Return (x, y) of the center of cell containing provided text 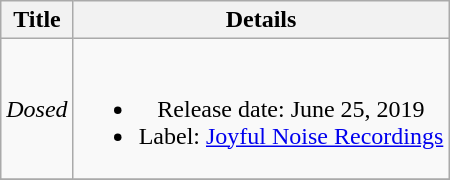
Title (37, 20)
Details (261, 20)
Release date: June 25, 2019Label: Joyful Noise Recordings (261, 109)
Dosed (37, 109)
